Scan for the cell matching the given text and deliver its [x, y] coordinate at center. 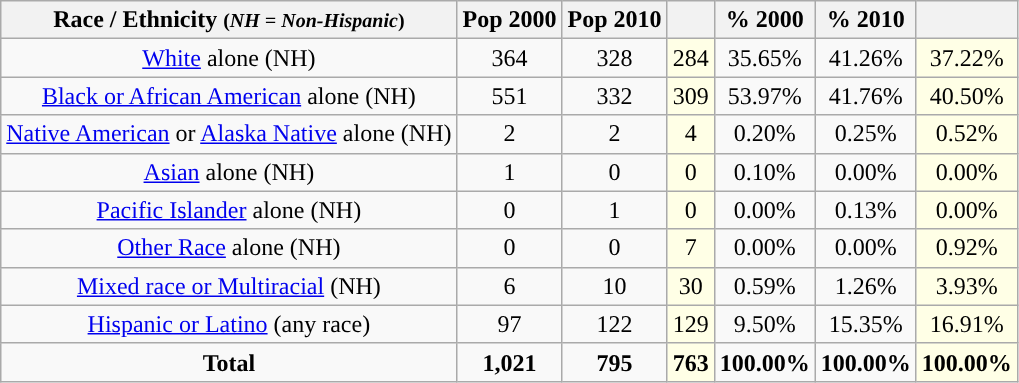
97 [510, 324]
0.20% [764, 134]
0.25% [866, 134]
364 [510, 58]
Black or African American alone (NH) [229, 96]
122 [614, 324]
9.50% [764, 324]
0.13% [866, 210]
763 [690, 362]
53.97% [764, 96]
Native American or Alaska Native alone (NH) [229, 134]
Pacific Islander alone (NH) [229, 210]
4 [690, 134]
309 [690, 96]
6 [510, 286]
% 2010 [866, 20]
0.92% [966, 248]
Other Race alone (NH) [229, 248]
37.22% [966, 58]
551 [510, 96]
% 2000 [764, 20]
0.52% [966, 134]
40.50% [966, 96]
3.93% [966, 286]
1.26% [866, 286]
0.59% [764, 286]
Pop 2000 [510, 20]
White alone (NH) [229, 58]
41.76% [866, 96]
332 [614, 96]
129 [690, 324]
7 [690, 248]
Race / Ethnicity (NH = Non-Hispanic) [229, 20]
Hispanic or Latino (any race) [229, 324]
41.26% [866, 58]
328 [614, 58]
Pop 2010 [614, 20]
0.10% [764, 172]
284 [690, 58]
30 [690, 286]
16.91% [966, 324]
35.65% [764, 58]
Total [229, 362]
10 [614, 286]
Asian alone (NH) [229, 172]
Mixed race or Multiracial (NH) [229, 286]
1,021 [510, 362]
15.35% [866, 324]
795 [614, 362]
